Capture the cell that displays the provided text and extract its (x, y) central coordinate. 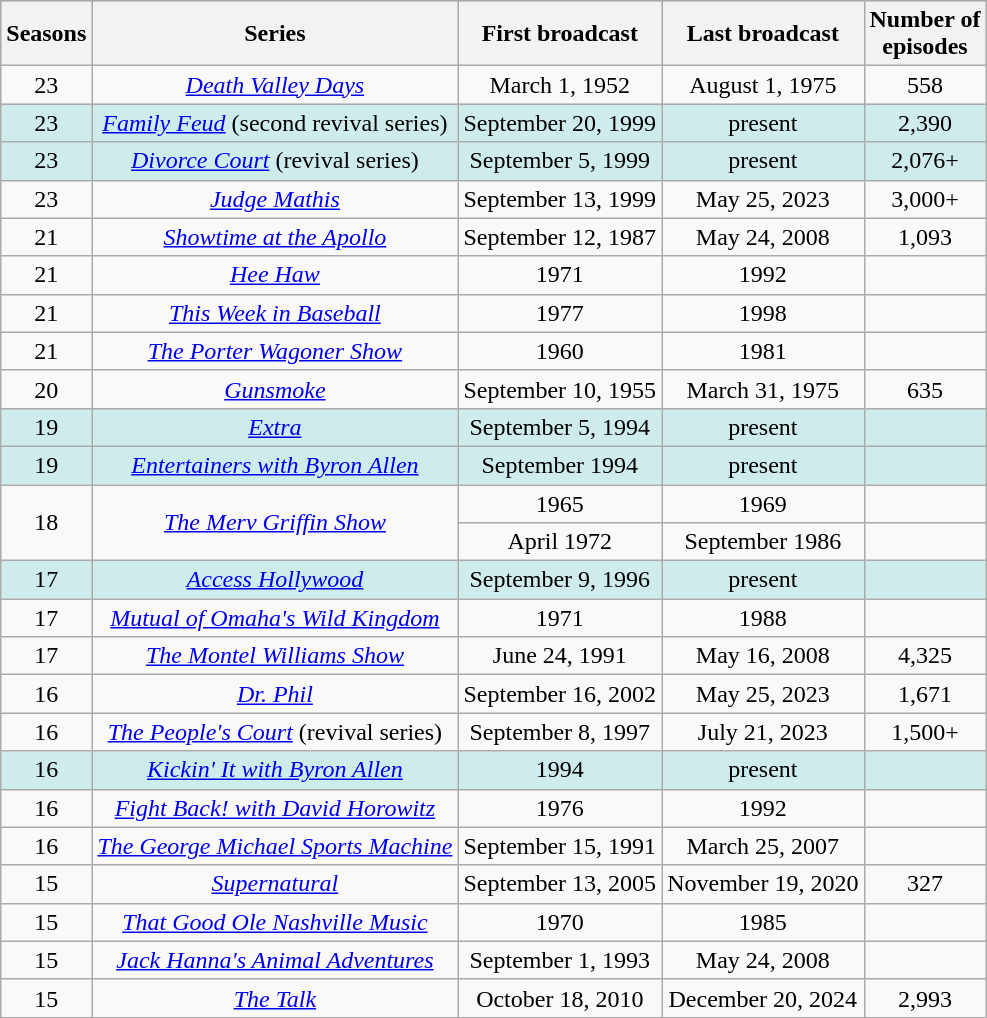
October 18, 2010 (560, 998)
1977 (560, 313)
Fight Back! with David Horowitz (275, 808)
The Merv Griffin Show (275, 522)
1,500+ (925, 732)
558 (925, 85)
Gunsmoke (275, 389)
1,671 (925, 694)
Dr. Phil (275, 694)
December 20, 2024 (763, 998)
April 1972 (560, 542)
1970 (560, 922)
Hee Haw (275, 275)
Series (275, 34)
September 10, 1955 (560, 389)
1976 (560, 808)
September 13, 2005 (560, 884)
Kickin' It with Byron Allen (275, 770)
September 1994 (560, 465)
May 16, 2008 (763, 656)
March 31, 1975 (763, 389)
June 24, 1991 (560, 656)
September 5, 1999 (560, 161)
September 1986 (763, 542)
3,000+ (925, 199)
August 1, 1975 (763, 85)
2,993 (925, 998)
2,076+ (925, 161)
Death Valley Days (275, 85)
March 1, 1952 (560, 85)
September 12, 1987 (560, 237)
September 5, 1994 (560, 427)
1,093 (925, 237)
September 16, 2002 (560, 694)
Number ofepisodes (925, 34)
Divorce Court (revival series) (275, 161)
The Talk (275, 998)
1960 (560, 351)
4,325 (925, 656)
Jack Hanna's Animal Adventures (275, 960)
July 21, 2023 (763, 732)
The Montel Williams Show (275, 656)
Extra (275, 427)
September 8, 1997 (560, 732)
September 1, 1993 (560, 960)
327 (925, 884)
March 25, 2007 (763, 846)
November 19, 2020 (763, 884)
2,390 (925, 123)
Entertainers with Byron Allen (275, 465)
1998 (763, 313)
This Week in Baseball (275, 313)
1969 (763, 503)
Showtime at the Apollo (275, 237)
1985 (763, 922)
The George Michael Sports Machine (275, 846)
First broadcast (560, 34)
1994 (560, 770)
18 (46, 522)
The Porter Wagoner Show (275, 351)
1981 (763, 351)
The People's Court (revival series) (275, 732)
September 15, 1991 (560, 846)
Access Hollywood (275, 580)
That Good Ole Nashville Music (275, 922)
Seasons (46, 34)
1965 (560, 503)
1988 (763, 618)
20 (46, 389)
September 20, 1999 (560, 123)
September 13, 1999 (560, 199)
Judge Mathis (275, 199)
September 9, 1996 (560, 580)
Mutual of Omaha's Wild Kingdom (275, 618)
Last broadcast (763, 34)
635 (925, 389)
Supernatural (275, 884)
Family Feud (second revival series) (275, 123)
